Return the (X, Y) coordinate for the center point of the cell that contains the specified text.  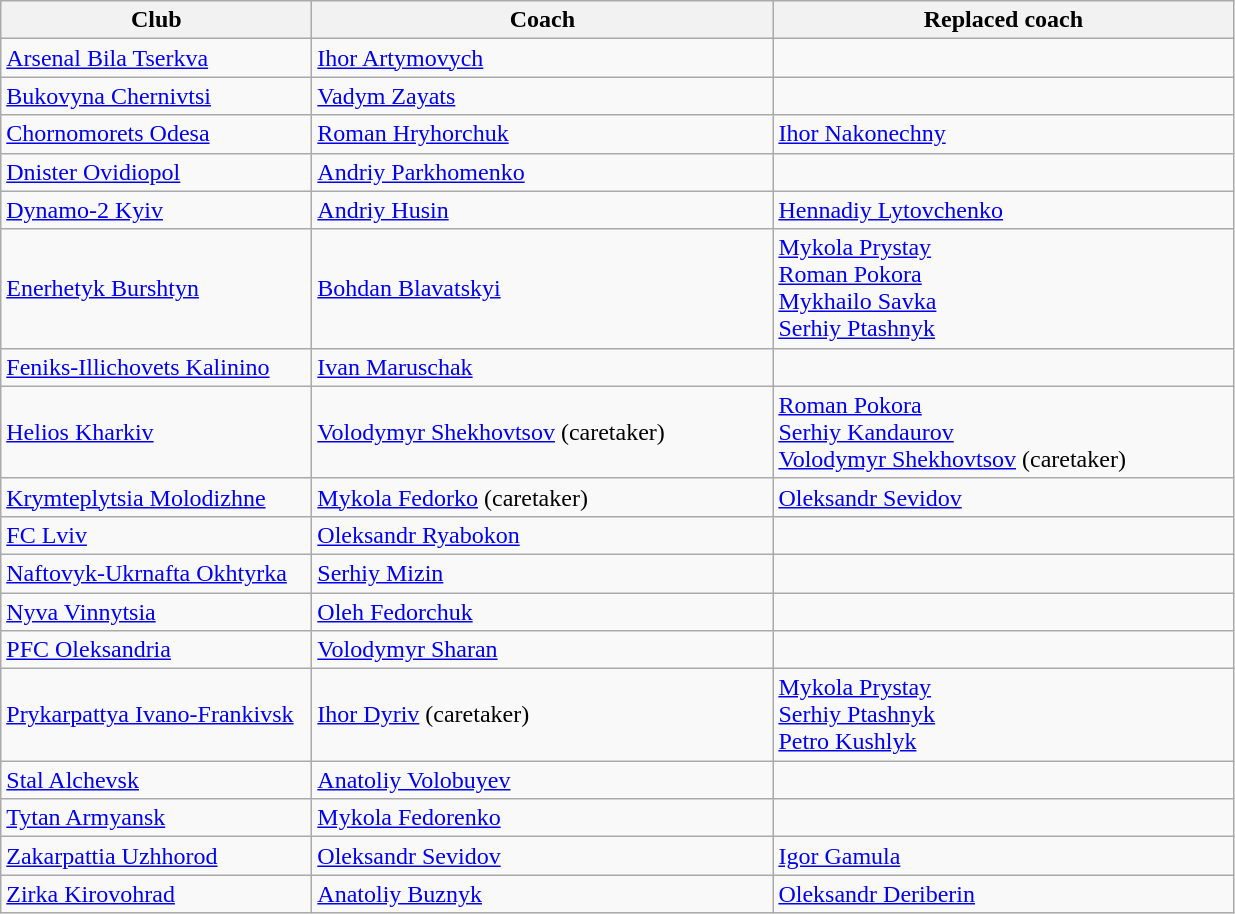
Coach (542, 20)
Ihor Dyriv (caretaker) (542, 715)
Chornomorets Odesa (156, 134)
Roman Pokora Serhiy Kandaurov Volodymyr Shekhovtsov (caretaker) (1004, 432)
Ihor Nakonechny (1004, 134)
Dynamo-2 Kyiv (156, 210)
Arsenal Bila Tserkva (156, 58)
Zirka Kirovohrad (156, 894)
Ivan Maruschak (542, 367)
Helios Kharkiv (156, 432)
Krymteplytsia Molodizhne (156, 497)
Dnister Ovidiopol (156, 172)
Replaced coach (1004, 20)
Enerhetyk Burshtyn (156, 288)
Mykola Prystay Roman Pokora Mykhailo Savka Serhiy Ptashnyk (1004, 288)
Volodymyr Sharan (542, 650)
Vadym Zayats (542, 96)
Oleksandr Deriberin (1004, 894)
Stal Alchevsk (156, 780)
Naftovyk-Ukrnafta Okhtyrka (156, 573)
Andriy Husin (542, 210)
Volodymyr Shekhovtsov (caretaker) (542, 432)
Prykarpattya Ivano-Frankivsk (156, 715)
Nyva Vinnytsia (156, 611)
Mykola Fedorko (caretaker) (542, 497)
Serhiy Mizin (542, 573)
Anatoliy Buznyk (542, 894)
Club (156, 20)
Ihor Artymovych (542, 58)
Igor Gamula (1004, 856)
Mykola Prystay Serhiy Ptashnyk Petro Kushlyk (1004, 715)
Oleh Fedorchuk (542, 611)
Mykola Fedorenko (542, 818)
PFC Oleksandria (156, 650)
Tytan Armyansk (156, 818)
Bukovyna Chernivtsi (156, 96)
Andriy Parkhomenko (542, 172)
FC Lviv (156, 535)
Oleksandr Ryabokon (542, 535)
Anatoliy Volobuyev (542, 780)
Hennadiy Lytovchenko (1004, 210)
Roman Hryhorchuk (542, 134)
Feniks-Illichovets Kalinino (156, 367)
Bohdan Blavatskyi (542, 288)
Zakarpattia Uzhhorod (156, 856)
